Output the (X, Y) coordinate of the center of the cell containing the given text.  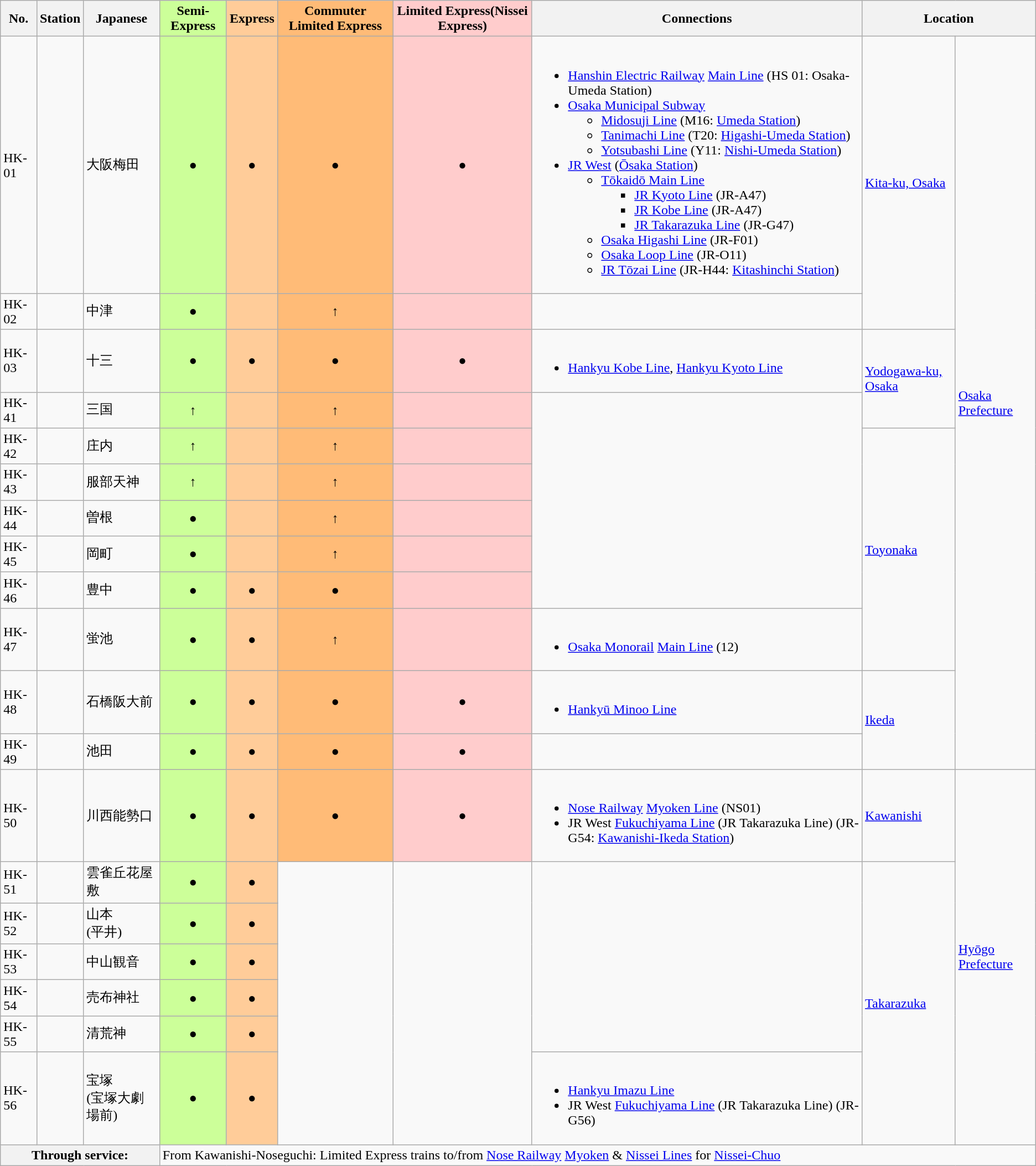
Hankyu Kobe Line, Hankyu Kyoto Line (697, 361)
岡町 (122, 554)
Nose Railway Myoken Line (NS01) JR West Fukuchiyama Line (JR Takarazuka Line) (JR-G54: Kawanishi-Ikeda Station) (697, 816)
石橋阪大前 (122, 702)
HK-51 (19, 883)
HK-42 (19, 446)
Yodogawa-ku, Osaka (909, 379)
Commuter Limited Express (335, 19)
Connections (697, 19)
Express (252, 19)
三国 (122, 410)
HK-01 (19, 165)
Hankyū Minoo Line (697, 702)
宝塚(宝塚大劇場前) (122, 1098)
十三 (122, 361)
Ikeda (909, 720)
Semi-Express (193, 19)
池田 (122, 751)
Kita-ku, Osaka (909, 183)
HK-55 (19, 1034)
豊中 (122, 590)
HK-47 (19, 639)
HK-02 (19, 311)
Japanese (122, 19)
Toyonaka (909, 549)
清荒神 (122, 1034)
Location (949, 19)
雲雀丘花屋敷 (122, 883)
HK-44 (19, 518)
蛍池 (122, 639)
中山観音 (122, 962)
中津 (122, 311)
大阪梅田 (122, 165)
HK-46 (19, 590)
HK-43 (19, 482)
川西能勢口 (122, 816)
Hankyu Imazu Line JR West Fukuchiyama Line (JR Takarazuka Line) (JR-G56) (697, 1098)
HK-54 (19, 998)
HK-50 (19, 816)
HK-45 (19, 554)
売布神社 (122, 998)
Through service: (80, 1155)
服部天神 (122, 482)
HK-56 (19, 1098)
No. (19, 19)
From Kawanishi-Noseguchi: Limited Express trains to/from Nose Railway Myoken & Nissei Lines for Nissei-Chuo (598, 1155)
曽根 (122, 518)
Station (60, 19)
HK-49 (19, 751)
Takarazuka (909, 1003)
HK-52 (19, 923)
Osaka Monorail Main Line (12) (697, 639)
HK-03 (19, 361)
Hyōgo Prefecture (995, 957)
HK-53 (19, 962)
庄内 (122, 446)
山本(平井) (122, 923)
HK-41 (19, 410)
Kawanishi (909, 816)
HK-48 (19, 702)
Osaka Prefecture (995, 403)
Limited Express(Nissei Express) (462, 19)
